Pinpoint the cell where the given text exists, returning its [X, Y] midpoint coordinate. 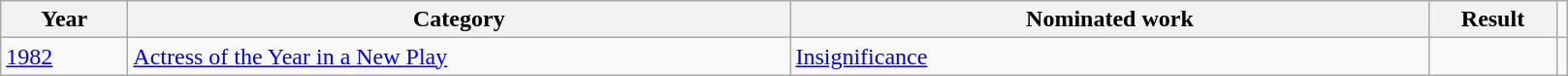
1982 [64, 57]
Category [460, 19]
Year [64, 19]
Insignificance [1109, 57]
Result [1493, 19]
Actress of the Year in a New Play [460, 57]
Nominated work [1109, 19]
